For the text-containing cell, return its midpoint in [X, Y] coordinate format. 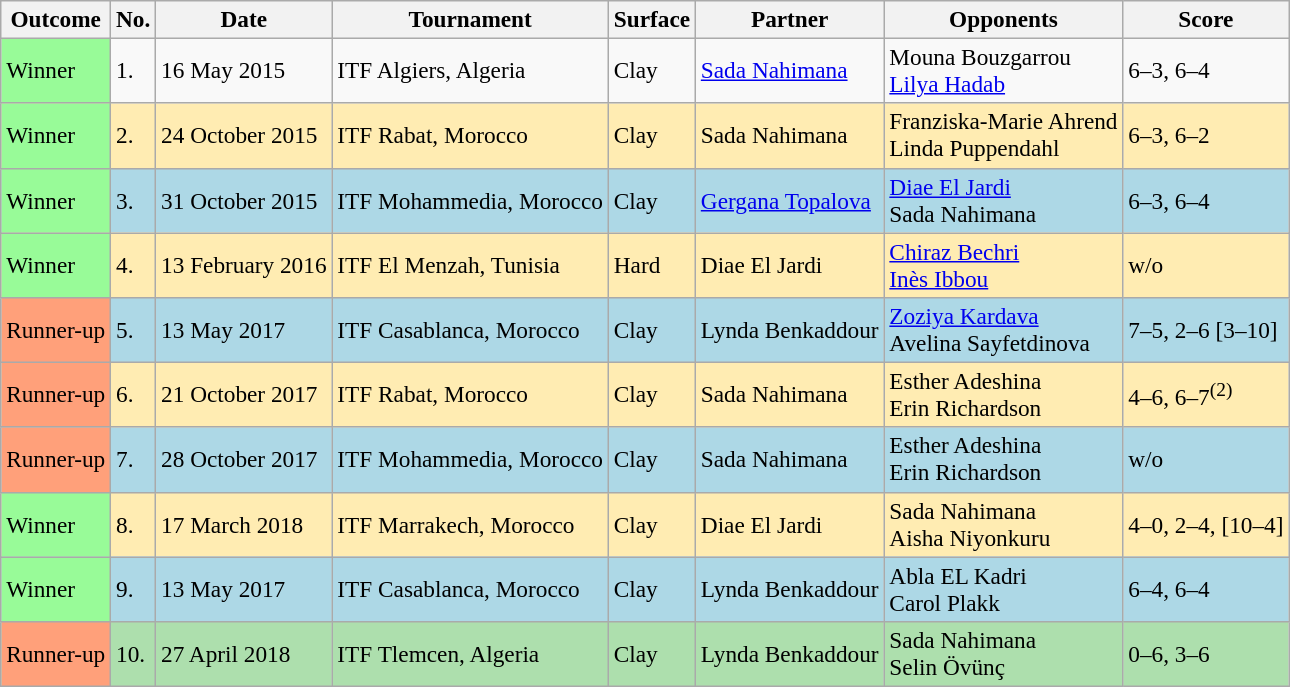
Sada Nahimana Selin Övünç [1004, 654]
No. [134, 19]
6. [134, 394]
Partner [790, 19]
6–4, 6–4 [1206, 588]
ITF Marrakech, Morocco [470, 524]
ITF Tlemcen, Algeria [470, 654]
0–6, 3–6 [1206, 654]
6–3, 6–2 [1206, 136]
10. [134, 654]
Tournament [470, 19]
Hard [652, 264]
Zoziya Kardava Avelina Sayfetdinova [1004, 330]
28 October 2017 [244, 460]
4. [134, 264]
ITF Algiers, Algeria [470, 70]
8. [134, 524]
9. [134, 588]
17 March 2018 [244, 524]
Outcome [56, 19]
16 May 2015 [244, 70]
Mouna Bouzgarrou Lilya Hadab [1004, 70]
7. [134, 460]
Score [1206, 19]
Opponents [1004, 19]
4–0, 2–4, [10–4] [1206, 524]
2. [134, 136]
21 October 2017 [244, 394]
24 October 2015 [244, 136]
31 October 2015 [244, 200]
Date [244, 19]
27 April 2018 [244, 654]
1. [134, 70]
Diae El Jardi Sada Nahimana [1004, 200]
13 February 2016 [244, 264]
Sada Nahimana Aisha Niyonkuru [1004, 524]
4–6, 6–7(2) [1206, 394]
ITF El Menzah, Tunisia [470, 264]
Chiraz Bechri Inès Ibbou [1004, 264]
3. [134, 200]
Surface [652, 19]
Abla EL Kadri Carol Plakk [1004, 588]
Gergana Topalova [790, 200]
Franziska-Marie Ahrend Linda Puppendahl [1004, 136]
5. [134, 330]
7–5, 2–6 [3–10] [1206, 330]
